From the cell containing the given text, extract its center point as (x, y) coordinate. 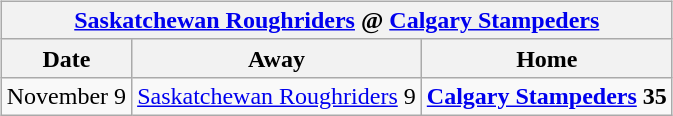
Away (277, 58)
November 9 (66, 96)
Saskatchewan Roughriders 9 (277, 96)
Calgary Stampeders 35 (546, 96)
Saskatchewan Roughriders @ Calgary Stampeders (336, 20)
Date (66, 58)
Home (546, 58)
